Output the [X, Y] coordinate of the center of the cell containing the given text.  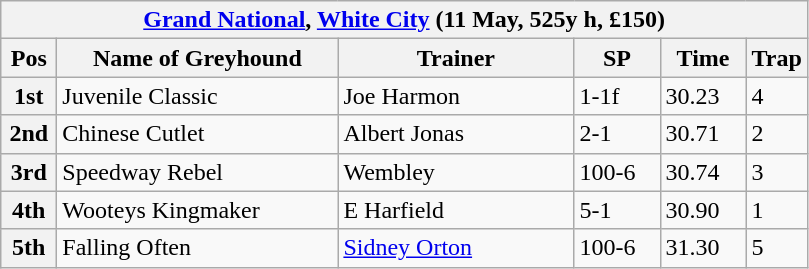
Juvenile Classic [198, 96]
Sidney Orton [456, 248]
Wembley [456, 172]
30.71 [703, 134]
5 [776, 248]
4 [776, 96]
3rd [29, 172]
Wooteys Kingmaker [198, 210]
Falling Often [198, 248]
Time [703, 58]
Trap [776, 58]
4th [29, 210]
1 [776, 210]
5-1 [617, 210]
Trainer [456, 58]
Albert Jonas [456, 134]
Joe Harmon [456, 96]
Chinese Cutlet [198, 134]
30.23 [703, 96]
2 [776, 134]
2-1 [617, 134]
SP [617, 58]
E Harfield [456, 210]
Grand National, White City (11 May, 525y h, £150) [404, 20]
3 [776, 172]
30.74 [703, 172]
1st [29, 96]
Speedway Rebel [198, 172]
2nd [29, 134]
Pos [29, 58]
Name of Greyhound [198, 58]
30.90 [703, 210]
5th [29, 248]
31.30 [703, 248]
1-1f [617, 96]
